Pinpoint the cell where the given text exists, returning its [X, Y] midpoint coordinate. 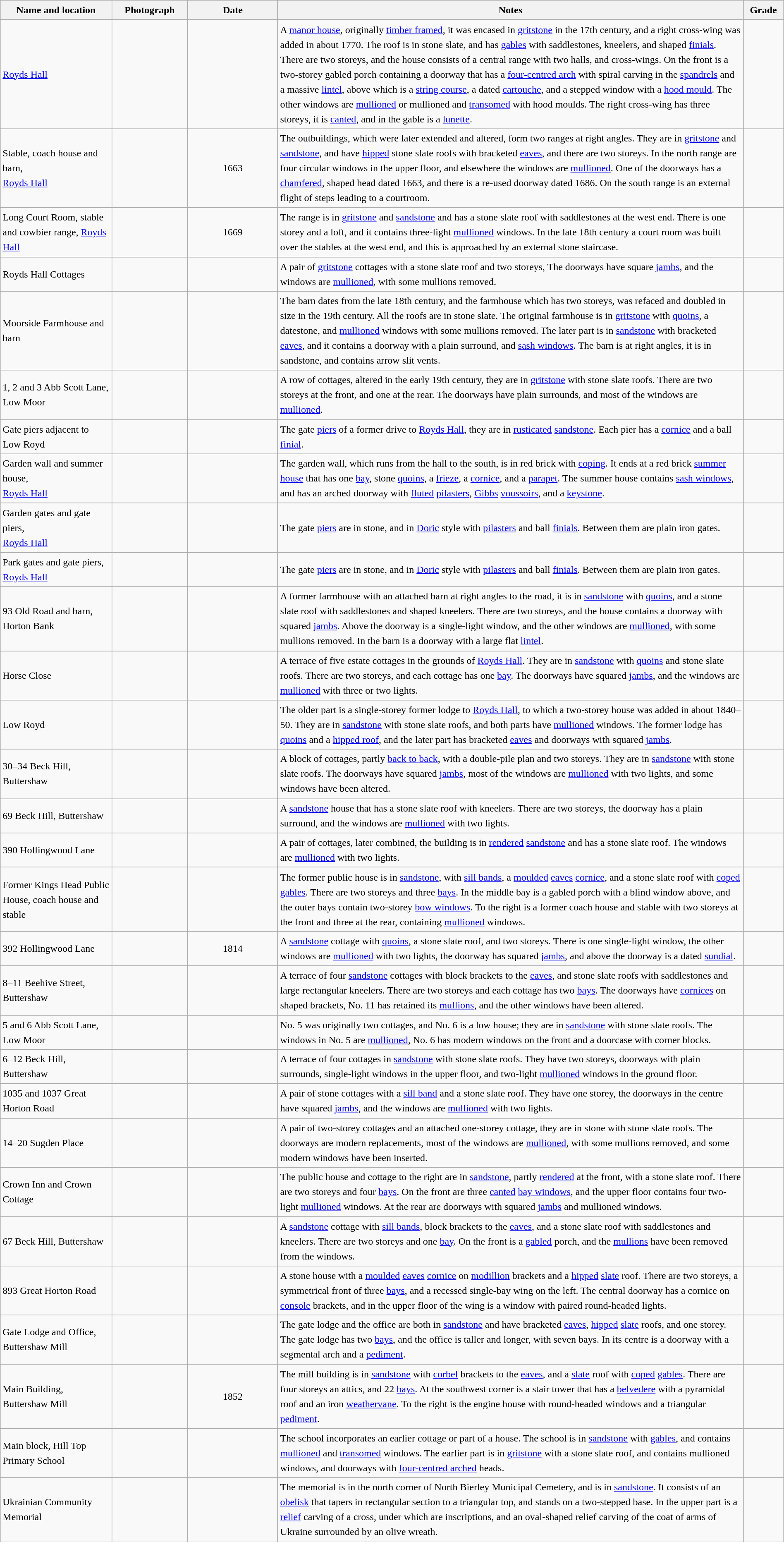
Garden wall and summer house,Royds Hall [56, 478]
The gate piers of a former drive to Royds Hall, they are in rusticated sandstone. Each pier has a cornice and a ball finial. [510, 437]
392 Hollingwood Lane [56, 949]
Low Royd [56, 725]
Notes [510, 10]
Royds Hall [56, 74]
390 Hollingwood Lane [56, 850]
Name and location [56, 10]
8–11 Beehive Street, Buttershaw [56, 990]
893 Great Horton Road [56, 1291]
Photograph [150, 10]
Horse Close [56, 676]
93 Old Road and barn, Horton Bank [56, 619]
Stable, coach house and barn,Royds Hall [56, 168]
1814 [233, 949]
1669 [233, 232]
Grade [763, 10]
69 Beck Hill, Buttershaw [56, 816]
Main Building, Buttershaw Mill [56, 1396]
Gate piers adjacent to Low Royd [56, 437]
6–12 Beck Hill, Buttershaw [56, 1066]
Main block, Hill Top Primary School [56, 1453]
Crown Inn and Crown Cottage [56, 1192]
1663 [233, 168]
Park gates and gate piers,Royds Hall [56, 569]
30–34 Beck Hill, Buttershaw [56, 774]
Moorside Farmhouse and barn [56, 331]
67 Beck Hill, Buttershaw [56, 1241]
5 and 6 Abb Scott Lane, Low Moor [56, 1032]
Date [233, 10]
1, 2 and 3 Abb Scott Lane, Low Moor [56, 395]
Long Court Room, stable and cowbier range, Royds Hall [56, 232]
14–20 Sugden Place [56, 1142]
Gate Lodge and Office,Buttershaw Mill [56, 1339]
A pair of cottages, later combined, the building is in rendered sandstone and has a stone slate roof. The windows are mullioned with two lights. [510, 850]
1035 and 1037 Great Horton Road [56, 1101]
Garden gates and gate piers,Royds Hall [56, 528]
1852 [233, 1396]
Royds Hall Cottages [56, 274]
Ukrainian Community Memorial [56, 1510]
Former Kings Head Public House, coach house and stable [56, 899]
